Capture the cell that displays the provided text and extract its (x, y) central coordinate. 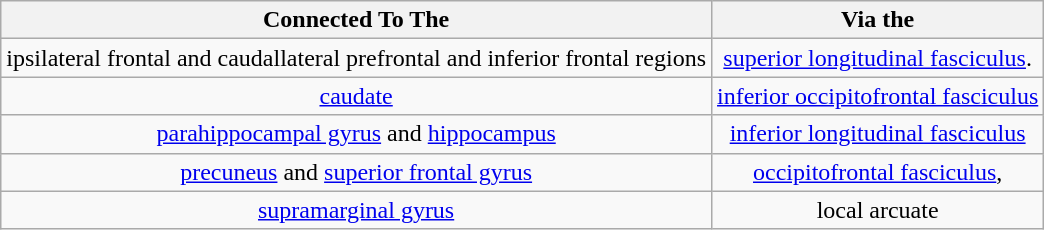
precuneus and superior frontal gyrus (356, 172)
parahippocampal gyrus and hippocampus (356, 134)
caudate (356, 96)
local arcuate (878, 210)
Via the (878, 20)
supramarginal gyrus (356, 210)
occipitofrontal fasciculus, (878, 172)
superior longitudinal fasciculus. (878, 58)
Connected To The (356, 20)
inferior longitudinal fasciculus (878, 134)
inferior occipitofrontal fasciculus (878, 96)
ipsilateral frontal and caudallateral prefrontal and inferior frontal regions (356, 58)
